Find where the given text appears and provide that cell's center as [X, Y] coordinate. 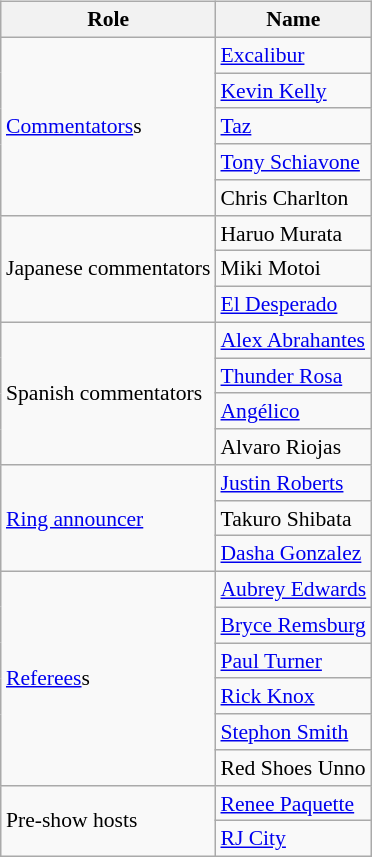
Refereess [108, 679]
Haruo Murata [293, 233]
Japanese commentators [108, 268]
Thunder Rosa [293, 376]
Paul Turner [293, 661]
Role [108, 20]
Taz [293, 126]
Rick Knox [293, 696]
Alex Abrahantes [293, 340]
Justin Roberts [293, 483]
Bryce Remsburg [293, 625]
Ring announcer [108, 518]
Takuro Shibata [293, 518]
Renee Paquette [293, 803]
Angélico [293, 411]
Commentatorss [108, 126]
Chris Charlton [293, 198]
Stephon Smith [293, 732]
Red Shoes Unno [293, 768]
Dasha Gonzalez [293, 554]
El Desperado [293, 305]
Pre-show hosts [108, 820]
Spanish commentators [108, 393]
RJ City [293, 839]
Kevin Kelly [293, 91]
Excalibur [293, 55]
Aubrey Edwards [293, 590]
Alvaro Riojas [293, 447]
Name [293, 20]
Tony Schiavone [293, 162]
Miki Motoi [293, 269]
